From the cell containing the given text, extract its center point as [X, Y] coordinate. 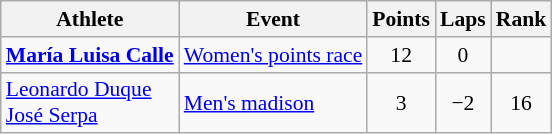
Leonardo DuqueJosé Serpa [90, 102]
Laps [463, 19]
−2 [463, 102]
Points [401, 19]
María Luisa Calle [90, 55]
16 [522, 102]
Rank [522, 19]
0 [463, 55]
Athlete [90, 19]
Men's madison [274, 102]
12 [401, 55]
Women's points race [274, 55]
3 [401, 102]
Event [274, 19]
